For the text-containing cell, return its midpoint in [X, Y] coordinate format. 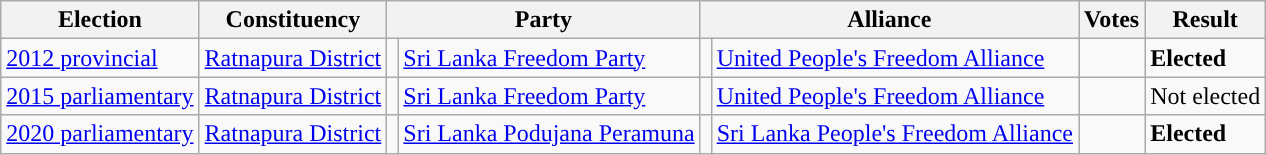
Result [1206, 20]
Sri Lanka Podujana Peramuna [549, 134]
Not elected [1206, 96]
2015 parliamentary [100, 96]
Party [544, 20]
Sri Lanka People's Freedom Alliance [894, 134]
Votes [1112, 20]
2020 parliamentary [100, 134]
Alliance [889, 20]
2012 provincial [100, 58]
Election [100, 20]
Constituency [293, 20]
